Output the [X, Y] coordinate of the center of the cell containing the given text.  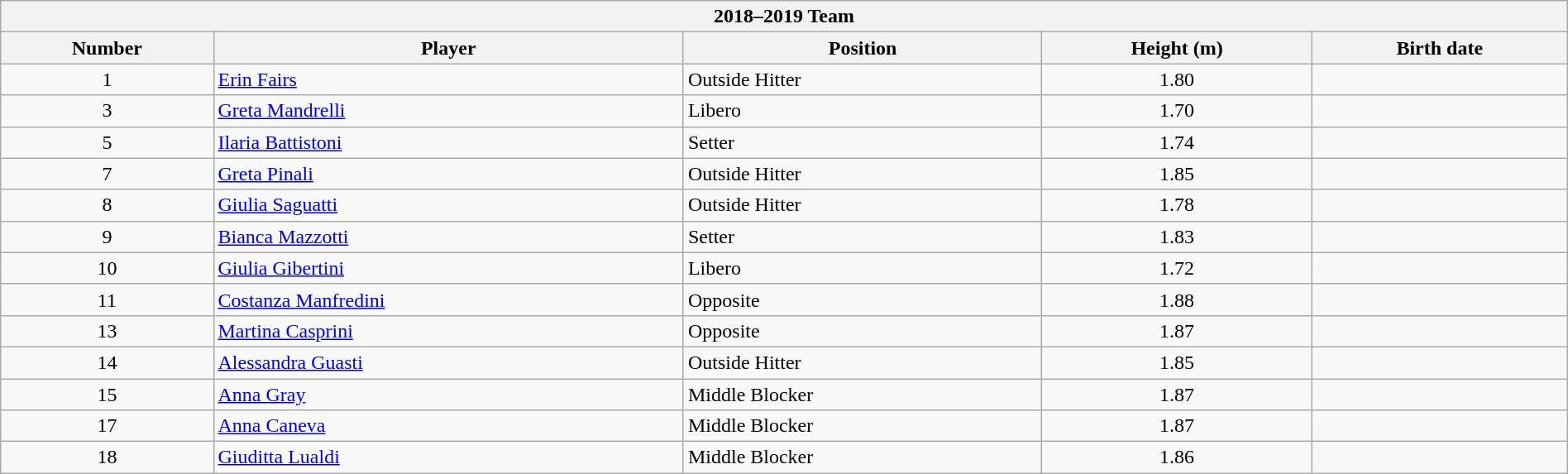
1.88 [1178, 299]
Anna Caneva [448, 426]
13 [108, 331]
1.86 [1178, 457]
Alessandra Guasti [448, 362]
Giulia Saguatti [448, 205]
2018–2019 Team [784, 17]
Greta Pinali [448, 174]
1.78 [1178, 205]
1.72 [1178, 268]
18 [108, 457]
Ilaria Battistoni [448, 142]
Birth date [1439, 48]
Height (m) [1178, 48]
7 [108, 174]
14 [108, 362]
15 [108, 395]
Costanza Manfredini [448, 299]
Giuditta Lualdi [448, 457]
11 [108, 299]
Player [448, 48]
Giulia Gibertini [448, 268]
1.70 [1178, 111]
Martina Casprini [448, 331]
1.74 [1178, 142]
1 [108, 79]
10 [108, 268]
5 [108, 142]
Number [108, 48]
3 [108, 111]
8 [108, 205]
Position [862, 48]
Bianca Mazzotti [448, 237]
17 [108, 426]
Greta Mandrelli [448, 111]
9 [108, 237]
Anna Gray [448, 395]
1.80 [1178, 79]
1.83 [1178, 237]
Erin Fairs [448, 79]
